Capture the cell that displays the provided text and extract its [x, y] central coordinate. 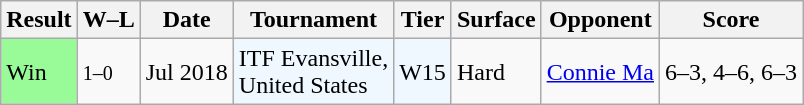
1–0 [108, 72]
Score [732, 20]
Connie Ma [600, 72]
Date [186, 20]
ITF Evansville, United States [313, 72]
Opponent [600, 20]
Hard [496, 72]
Tournament [313, 20]
W–L [108, 20]
Result [39, 20]
Win [39, 72]
Jul 2018 [186, 72]
Tier [423, 20]
6–3, 4–6, 6–3 [732, 72]
W15 [423, 72]
Surface [496, 20]
